Provide the (X, Y) coordinate of the cell's center where the given text is located.  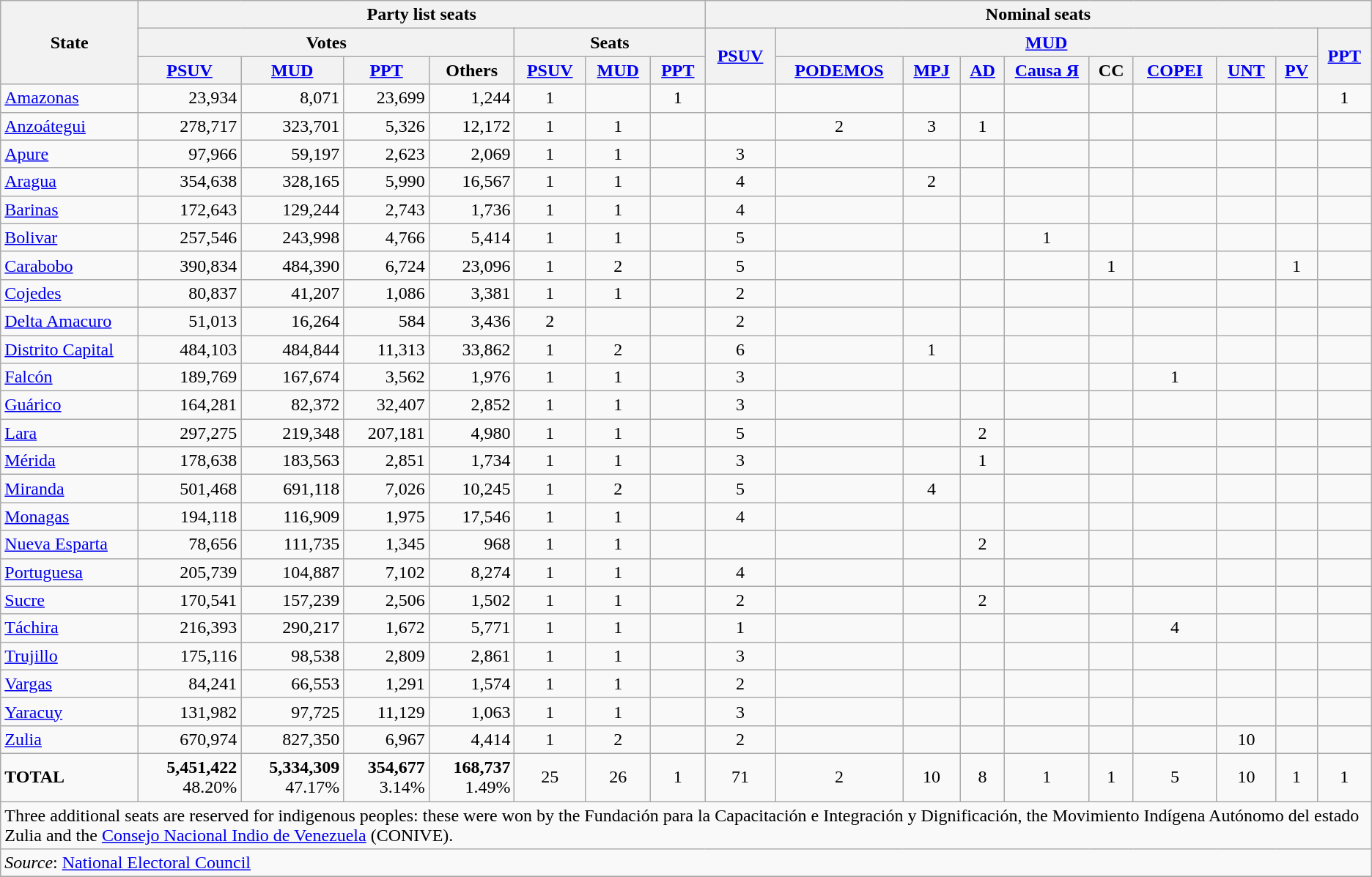
328,165 (292, 182)
670,974 (190, 739)
25 (550, 777)
Others (472, 70)
Seats (610, 42)
59,197 (292, 154)
1,574 (472, 684)
16,264 (292, 321)
1,975 (387, 517)
968 (472, 544)
Aragua (70, 182)
484,390 (292, 265)
216,393 (190, 628)
6 (740, 349)
189,769 (190, 377)
2,852 (472, 405)
Sucre (70, 600)
Vargas (70, 684)
3,562 (387, 377)
390,834 (190, 265)
23,096 (472, 265)
Táchira (70, 628)
33,862 (472, 349)
Nominal seats (1038, 15)
PODEMOS (838, 70)
Lara (70, 433)
1,063 (472, 711)
Party list seats (422, 15)
4,414 (472, 739)
COPEI (1175, 70)
5,990 (387, 182)
5,451,42248.20% (190, 777)
Mérida (70, 461)
Causa Я (1047, 70)
Apure (70, 154)
26 (618, 777)
167,674 (292, 377)
Anzoátegui (70, 126)
6,967 (387, 739)
41,207 (292, 293)
1,502 (472, 600)
243,998 (292, 237)
297,275 (190, 433)
1,244 (472, 98)
Carabobo (70, 265)
84,241 (190, 684)
2,506 (387, 600)
691,118 (292, 489)
PV (1297, 70)
Portuguesa (70, 572)
827,350 (292, 739)
Amazonas (70, 98)
12,172 (472, 126)
97,966 (190, 154)
1,976 (472, 377)
2,623 (387, 154)
Guárico (70, 405)
TOTAL (70, 777)
2,743 (387, 210)
172,643 (190, 210)
7,102 (387, 572)
7,026 (387, 489)
Nueva Esparta (70, 544)
168,7371.49% (472, 777)
584 (387, 321)
354,6773.14% (387, 777)
UNT (1246, 70)
1,291 (387, 684)
170,541 (190, 600)
Monagas (70, 517)
MPJ (932, 70)
98,538 (292, 656)
23,934 (190, 98)
80,837 (190, 293)
1,086 (387, 293)
8,071 (292, 98)
51,013 (190, 321)
1,345 (387, 544)
Bolivar (70, 237)
82,372 (292, 405)
178,638 (190, 461)
1,734 (472, 461)
3,381 (472, 293)
4,980 (472, 433)
354,638 (190, 182)
111,735 (292, 544)
Trujillo (70, 656)
278,717 (190, 126)
Miranda (70, 489)
78,656 (190, 544)
323,701 (292, 126)
71 (740, 777)
97,725 (292, 711)
194,118 (190, 517)
AD (983, 70)
5,771 (472, 628)
205,739 (190, 572)
5,326 (387, 126)
2,069 (472, 154)
11,313 (387, 349)
5,334,30947.17% (292, 777)
1,736 (472, 210)
484,844 (292, 349)
257,546 (190, 237)
Falcón (70, 377)
66,553 (292, 684)
CC (1111, 70)
11,129 (387, 711)
Distrito Capital (70, 349)
1,672 (387, 628)
484,103 (190, 349)
Yaracuy (70, 711)
175,116 (190, 656)
4,766 (387, 237)
16,567 (472, 182)
Delta Amacuro (70, 321)
Zulia (70, 739)
104,887 (292, 572)
2,809 (387, 656)
501,468 (190, 489)
2,851 (387, 461)
8 (983, 777)
Cojedes (70, 293)
131,982 (190, 711)
116,909 (292, 517)
6,724 (387, 265)
207,181 (387, 433)
3,436 (472, 321)
Votes (327, 42)
5,414 (472, 237)
8,274 (472, 572)
Barinas (70, 210)
2,861 (472, 656)
157,239 (292, 600)
23,699 (387, 98)
32,407 (387, 405)
164,281 (190, 405)
10,245 (472, 489)
290,217 (292, 628)
17,546 (472, 517)
State (70, 42)
129,244 (292, 210)
183,563 (292, 461)
219,348 (292, 433)
Source: National Electoral Council (686, 863)
